From the cell containing the given text, extract its center point as [X, Y] coordinate. 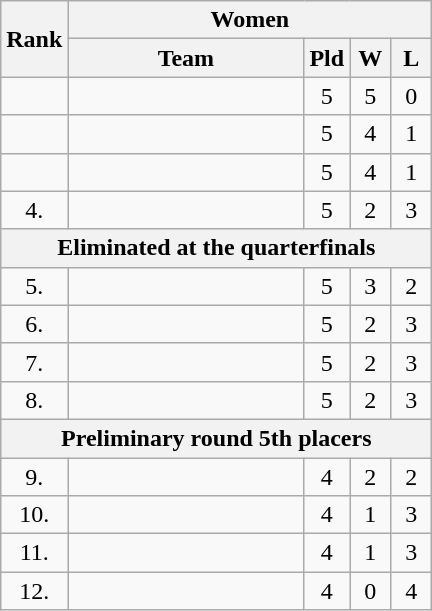
Eliminated at the quarterfinals [216, 248]
8. [34, 400]
11. [34, 553]
4. [34, 210]
Team [186, 58]
12. [34, 591]
7. [34, 362]
Women [250, 20]
L [412, 58]
Preliminary round 5th placers [216, 438]
5. [34, 286]
Rank [34, 39]
10. [34, 515]
W [370, 58]
Pld [327, 58]
9. [34, 477]
6. [34, 324]
